Extract the (x, y) coordinate from the center of the cell holding the provided text.  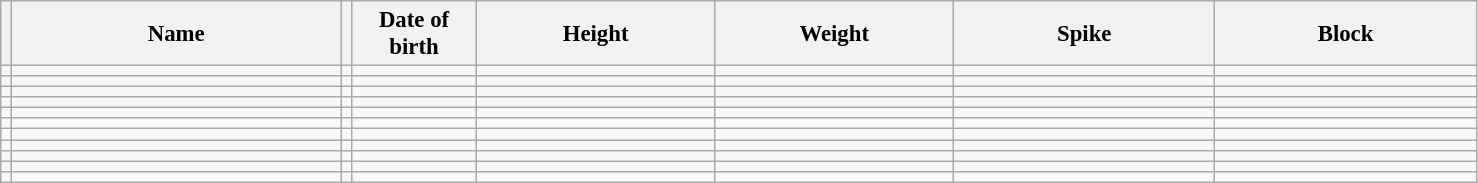
Spike (1084, 34)
Date of birth (414, 34)
Weight (834, 34)
Block (1346, 34)
Height (596, 34)
Name (176, 34)
